Determine the (x, y) coordinate at the center of the cell enclosing the given text.  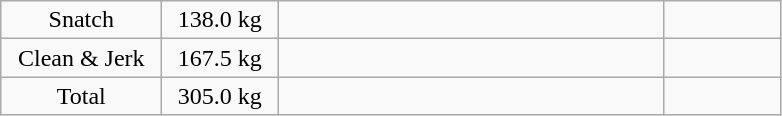
138.0 kg (220, 20)
167.5 kg (220, 58)
Clean & Jerk (82, 58)
Snatch (82, 20)
305.0 kg (220, 96)
Total (82, 96)
